Pinpoint the cell where the given text exists, returning its (X, Y) midpoint coordinate. 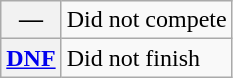
— (31, 20)
Did not finish (146, 58)
DNF (31, 58)
Did not compete (146, 20)
